Output the [x, y] coordinate of the center of the cell containing the given text.  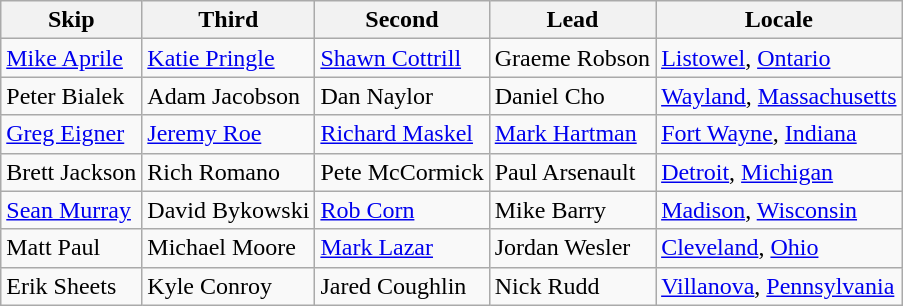
Mike Barry [572, 210]
Villanova, Pennsylvania [779, 286]
Adam Jacobson [228, 96]
Rob Corn [402, 210]
Peter Bialek [72, 96]
Graeme Robson [572, 58]
Locale [779, 20]
Jared Coughlin [402, 286]
Mike Aprile [72, 58]
Shawn Cottrill [402, 58]
Fort Wayne, Indiana [779, 134]
Pete McCormick [402, 172]
Third [228, 20]
Richard Maskel [402, 134]
Mark Hartman [572, 134]
Listowel, Ontario [779, 58]
Mark Lazar [402, 248]
Nick Rudd [572, 286]
David Bykowski [228, 210]
Katie Pringle [228, 58]
Rich Romano [228, 172]
Paul Arsenault [572, 172]
Skip [72, 20]
Kyle Conroy [228, 286]
Michael Moore [228, 248]
Wayland, Massachusetts [779, 96]
Daniel Cho [572, 96]
Brett Jackson [72, 172]
Jordan Wesler [572, 248]
Second [402, 20]
Greg Eigner [72, 134]
Lead [572, 20]
Erik Sheets [72, 286]
Matt Paul [72, 248]
Dan Naylor [402, 96]
Madison, Wisconsin [779, 210]
Cleveland, Ohio [779, 248]
Jeremy Roe [228, 134]
Sean Murray [72, 210]
Detroit, Michigan [779, 172]
